Capture the cell that displays the provided text and extract its [x, y] central coordinate. 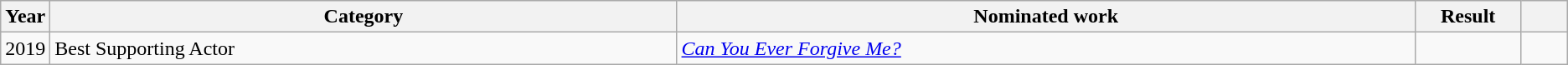
Category [364, 17]
Best Supporting Actor [364, 48]
Result [1467, 17]
Can You Ever Forgive Me? [1045, 48]
Nominated work [1045, 17]
2019 [25, 48]
Year [25, 17]
